Output the [X, Y] coordinate of the center of the cell containing the given text.  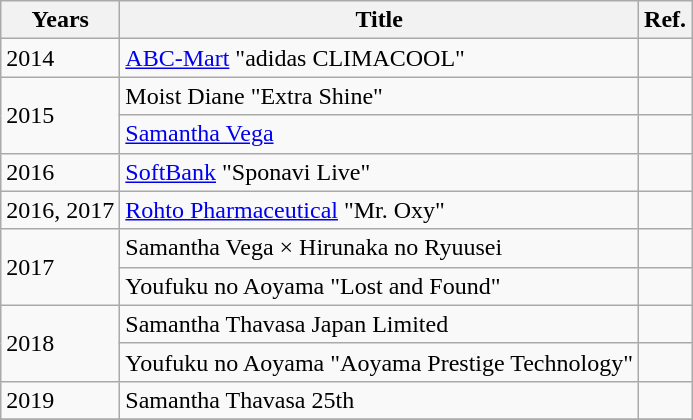
2016 [60, 172]
SoftBank "Sponavi Live" [380, 172]
Years [60, 20]
Youfuku no Aoyama "Aoyama Prestige Technology" [380, 362]
2019 [60, 400]
Samantha Vega [380, 134]
2018 [60, 343]
Title [380, 20]
2016, 2017 [60, 210]
Samantha Vega × Hirunaka no Ryuusei [380, 248]
Ref. [666, 20]
Rohto Pharmaceutical "Mr. Oxy" [380, 210]
2014 [60, 58]
Samantha Thavasa 25th [380, 400]
ABC-Mart "adidas CLIMACOOL" [380, 58]
Moist Diane "Extra Shine" [380, 96]
2015 [60, 115]
2017 [60, 267]
Samantha Thavasa Japan Limited [380, 324]
Youfuku no Aoyama "Lost and Found" [380, 286]
